Extract the [x, y] coordinate from the center of the cell holding the provided text.  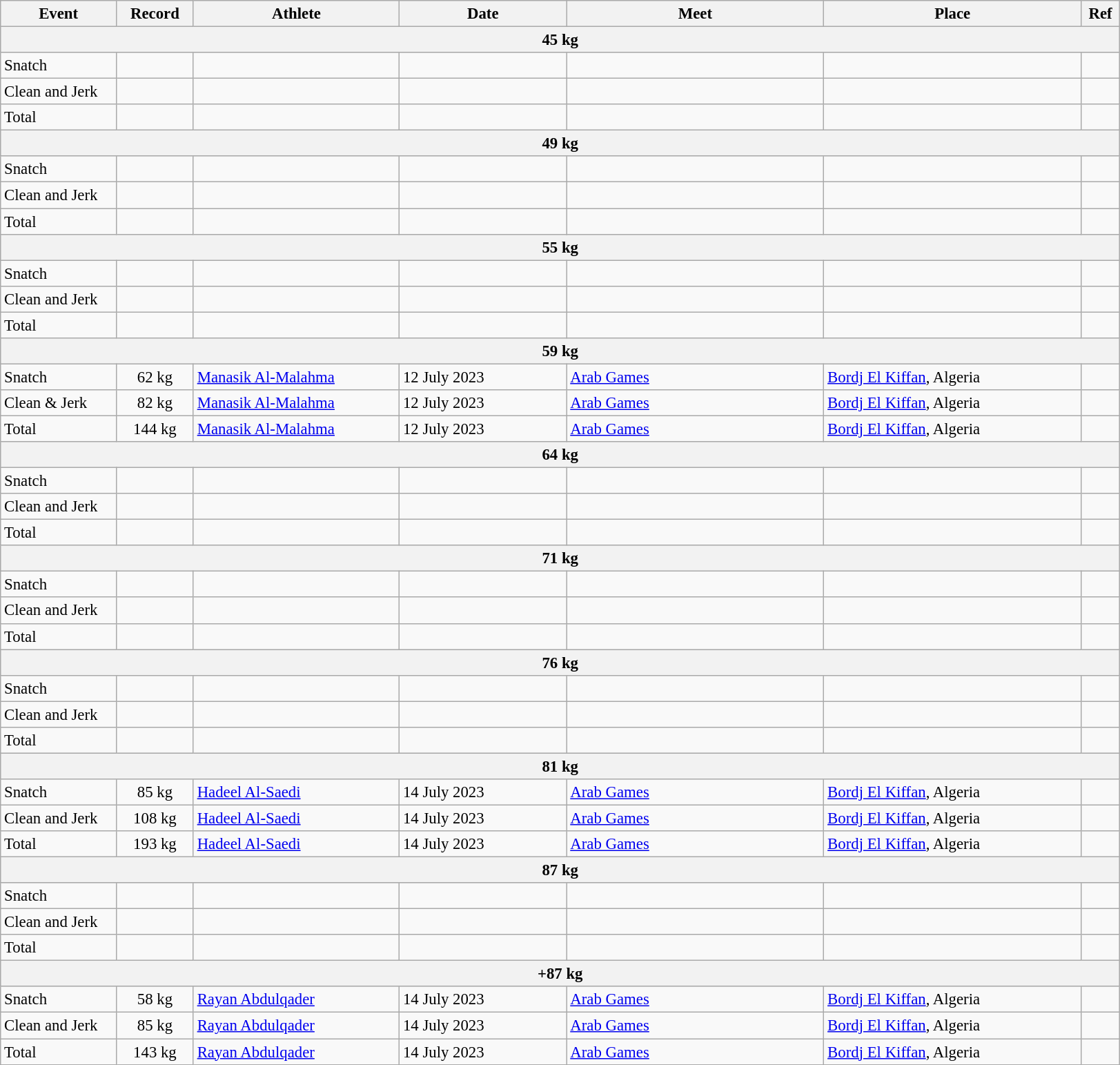
Date [483, 14]
62 kg [155, 377]
59 kg [560, 351]
76 kg [560, 663]
+87 kg [560, 974]
71 kg [560, 558]
Meet [696, 14]
82 kg [155, 403]
Record [155, 14]
87 kg [560, 870]
Clean & Jerk [59, 403]
81 kg [560, 766]
143 kg [155, 1052]
45 kg [560, 40]
Place [952, 14]
144 kg [155, 429]
55 kg [560, 247]
193 kg [155, 844]
64 kg [560, 455]
Ref [1101, 14]
Athlete [296, 14]
Event [59, 14]
49 kg [560, 144]
58 kg [155, 1000]
108 kg [155, 818]
